Search for the cell housing the specified text and yield its (X, Y) center coordinate. 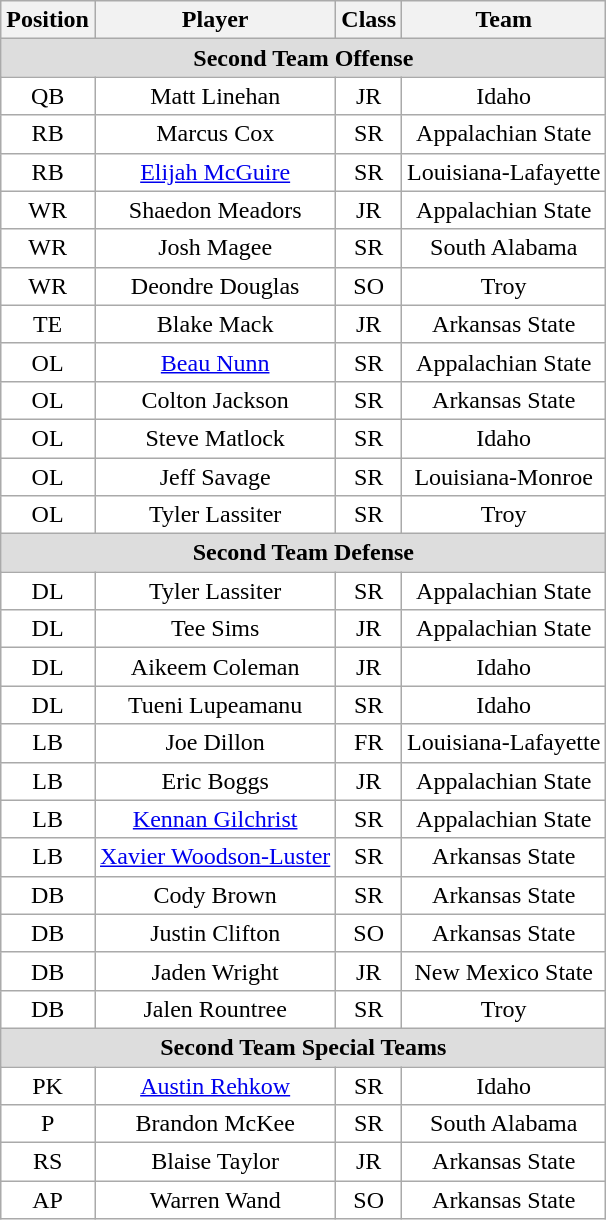
Jeff Savage (214, 477)
Blaise Taylor (214, 1162)
Steve Matlock (214, 438)
PK (48, 1085)
Matt Linehan (214, 96)
Deondre Douglas (214, 286)
Colton Jackson (214, 400)
Aikeem Coleman (214, 667)
Elijah McGuire (214, 172)
Austin Rehkow (214, 1085)
Shaedon Meadors (214, 210)
Tee Sims (214, 629)
Position (48, 20)
Eric Boggs (214, 781)
Jaden Wright (214, 971)
Xavier Woodson-Luster (214, 857)
Josh Magee (214, 248)
Louisiana-Monroe (504, 477)
Jalen Rountree (214, 1009)
Second Team Special Teams (304, 1047)
Joe Dillon (214, 743)
P (48, 1124)
Tueni Lupeamanu (214, 705)
AP (48, 1200)
Brandon McKee (214, 1124)
Marcus Cox (214, 134)
Second Team Offense (304, 58)
Kennan Gilchrist (214, 819)
Justin Clifton (214, 933)
New Mexico State (504, 971)
TE (48, 324)
Second Team Defense (304, 553)
Cody Brown (214, 895)
Team (504, 20)
Warren Wand (214, 1200)
Class (369, 20)
Player (214, 20)
FR (369, 743)
RS (48, 1162)
Blake Mack (214, 324)
QB (48, 96)
Beau Nunn (214, 362)
